Provide the [x, y] coordinate of the cell's center where the given text is located.  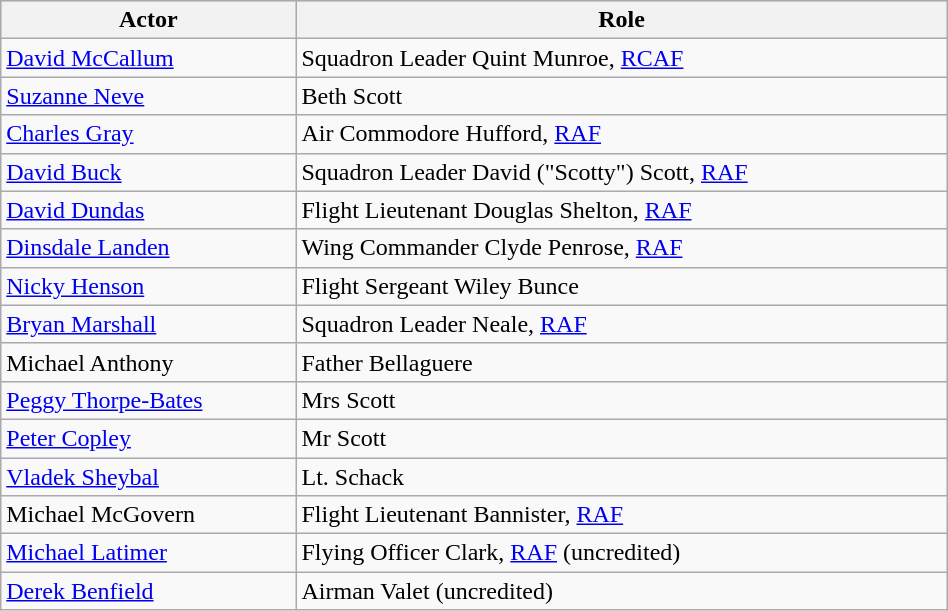
Vladek Sheybal [148, 477]
Father Bellaguere [622, 362]
Mrs Scott [622, 400]
Wing Commander Clyde Penrose, RAF [622, 248]
Peter Copley [148, 438]
Peggy Thorpe-Bates [148, 400]
Air Commodore Hufford, RAF [622, 134]
Michael McGovern [148, 515]
Role [622, 20]
Flight Sergeant Wiley Bunce [622, 286]
Suzanne Neve [148, 96]
Flight Lieutenant Bannister, RAF [622, 515]
Airman Valet (uncredited) [622, 591]
Lt. Schack [622, 477]
Mr Scott [622, 438]
Flight Lieutenant Douglas Shelton, RAF [622, 210]
Squadron Leader David ("Scotty") Scott, RAF [622, 172]
Nicky Henson [148, 286]
Michael Anthony [148, 362]
David McCallum [148, 58]
Michael Latimer [148, 553]
Squadron Leader Neale, RAF [622, 324]
Flying Officer Clark, RAF (uncredited) [622, 553]
David Buck [148, 172]
Dinsdale Landen [148, 248]
Charles Gray [148, 134]
Actor [148, 20]
Bryan Marshall [148, 324]
Beth Scott [622, 96]
Derek Benfield [148, 591]
Squadron Leader Quint Munroe, RCAF [622, 58]
David Dundas [148, 210]
